For the text-containing cell, return its midpoint in [X, Y] coordinate format. 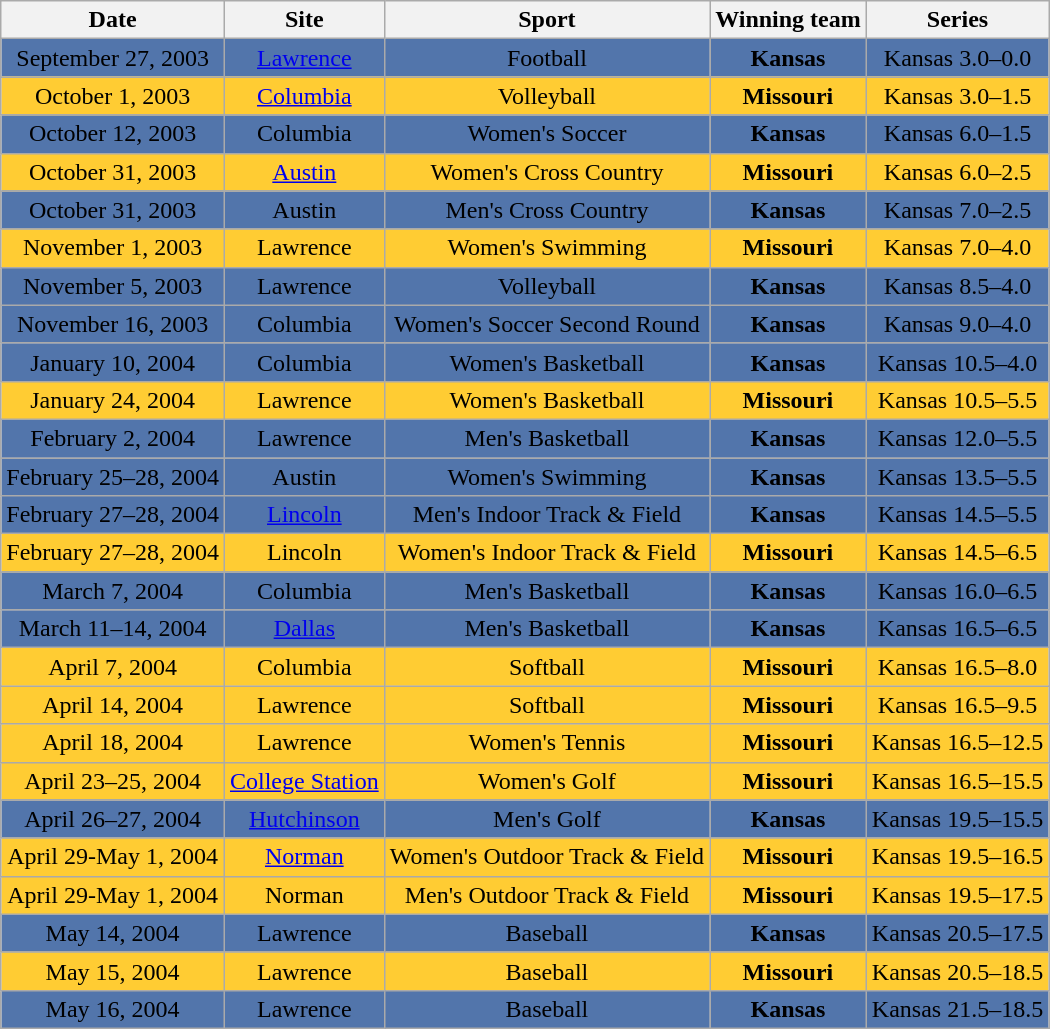
March 7, 2004 [113, 591]
Kansas 6.0–2.5 [957, 172]
Kansas 9.0–4.0 [957, 324]
Date [113, 20]
Kansas 19.5–16.5 [957, 857]
Women's Golf [546, 781]
Kansas 7.0–4.0 [957, 248]
September 27, 2003 [113, 58]
Kansas 20.5–18.5 [957, 971]
April 7, 2004 [113, 667]
Men's Cross Country [546, 210]
Series [957, 20]
November 5, 2003 [113, 286]
January 24, 2004 [113, 400]
May 15, 2004 [113, 971]
Kansas 14.5–6.5 [957, 553]
Kansas 16.5–12.5 [957, 743]
Kansas 16.5–6.5 [957, 629]
Kansas 19.5–17.5 [957, 895]
May 14, 2004 [113, 933]
Kansas 3.0–1.5 [957, 96]
Kansas 12.0–5.5 [957, 438]
Kansas 10.5–5.5 [957, 400]
Men's Outdoor Track & Field [546, 895]
May 16, 2004 [113, 1009]
Women's Indoor Track & Field [546, 553]
Kansas 7.0–2.5 [957, 210]
Kansas 10.5–4.0 [957, 362]
Kansas 8.5–4.0 [957, 286]
April 14, 2004 [113, 705]
Women's Soccer Second Round [546, 324]
Kansas 3.0–0.0 [957, 58]
January 10, 2004 [113, 362]
Kansas 19.5–15.5 [957, 819]
Football [546, 58]
College Station [304, 781]
Men's Golf [546, 819]
Women's Outdoor Track & Field [546, 857]
Kansas 16.0–6.5 [957, 591]
October 12, 2003 [113, 134]
Kansas 21.5–18.5 [957, 1009]
Kansas 14.5–5.5 [957, 515]
Women's Soccer [546, 134]
Women's Tennis [546, 743]
April 23–25, 2004 [113, 781]
Kansas 6.0–1.5 [957, 134]
Hutchinson [304, 819]
Dallas [304, 629]
February 25–28, 2004 [113, 477]
November 16, 2003 [113, 324]
Men's Indoor Track & Field [546, 515]
Kansas 13.5–5.5 [957, 477]
Kansas 16.5–9.5 [957, 705]
April 26–27, 2004 [113, 819]
March 11–14, 2004 [113, 629]
Women's Cross Country [546, 172]
Winning team [788, 20]
Kansas 20.5–17.5 [957, 933]
Kansas 16.5–15.5 [957, 781]
November 1, 2003 [113, 248]
October 1, 2003 [113, 96]
April 18, 2004 [113, 743]
Sport [546, 20]
Kansas 16.5–8.0 [957, 667]
February 2, 2004 [113, 438]
Site [304, 20]
